Identify which cell holds the provided text, then report its (X, Y) central coordinate. 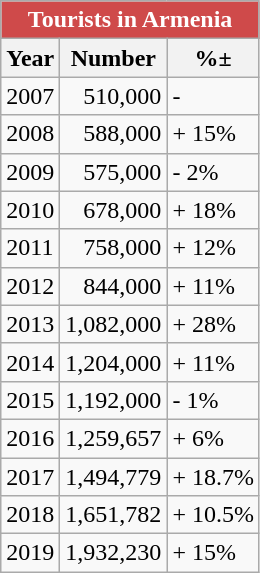
2010 (30, 210)
844,000 (114, 286)
+ 28% (214, 324)
2008 (30, 134)
- (214, 96)
2012 (30, 286)
588,000 (114, 134)
+ 10.5% (214, 515)
+ 18.7% (214, 477)
1,192,000 (114, 400)
2014 (30, 362)
2015 (30, 400)
2011 (30, 248)
%± (214, 58)
+ 6% (214, 438)
758,000 (114, 248)
678,000 (114, 210)
Year (30, 58)
Tourists in Armenia (130, 20)
- 1% (214, 400)
1,651,782 (114, 515)
2007 (30, 96)
575,000 (114, 172)
+ 18% (214, 210)
1,259,657 (114, 438)
2019 (30, 553)
2013 (30, 324)
2018 (30, 515)
2009 (30, 172)
1,494,779 (114, 477)
2017 (30, 477)
- 2% (214, 172)
1,082,000 (114, 324)
1,932,230 (114, 553)
+ 12% (214, 248)
510,000 (114, 96)
Number (114, 58)
1,204,000 (114, 362)
2016 (30, 438)
